Detect which cell encompasses the target text, then output its (X, Y) center coordinate. 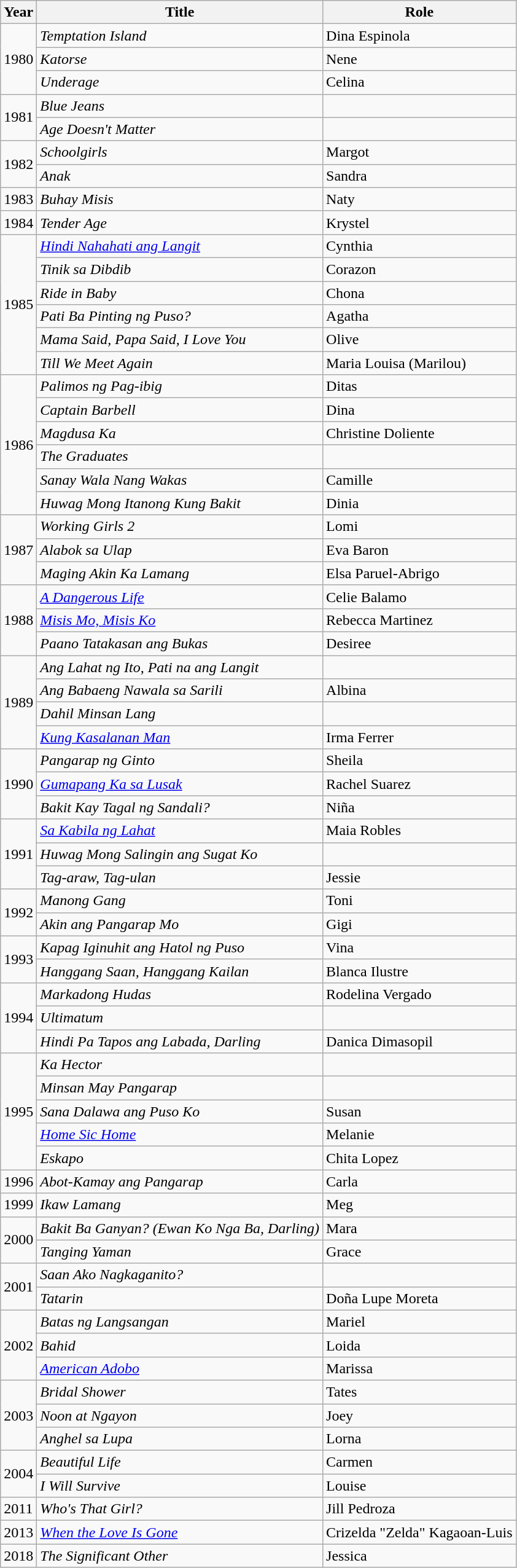
Ka Hector (180, 1065)
American Adobo (180, 1368)
Tag-araw, Tag-ulan (180, 877)
Grace (420, 1252)
Age Doesn't Matter (180, 129)
When the Love Is Gone (180, 1532)
1983 (18, 199)
Home Sic Home (180, 1135)
1981 (18, 117)
Chona (420, 293)
Meg (420, 1205)
Joey (420, 1415)
Rodelina Vergado (420, 994)
1982 (18, 164)
Jill Pedroza (420, 1509)
Blanca Ilustre (420, 971)
Sana Dalawa ang Puso Ko (180, 1111)
Underage (180, 82)
Sanay Wala Nang Wakas (180, 480)
Dina Espinola (420, 36)
Marissa (420, 1368)
Temptation Island (180, 36)
Toni (420, 901)
Chita Lopez (420, 1158)
Rebecca Martinez (420, 620)
2000 (18, 1240)
Huwag Mong Itanong Kung Bakit (180, 503)
Lomi (420, 527)
Captain Barbell (180, 410)
1996 (18, 1182)
Dina (420, 410)
A Dangerous Life (180, 597)
1991 (18, 854)
Sa Kabila ng Lahat (180, 831)
2004 (18, 1474)
Paano Tatakasan ang Bukas (180, 643)
2018 (18, 1556)
Ang Lahat ng Ito, Pati na ang Langit (180, 667)
Loida (420, 1345)
Maria Louisa (Marilou) (420, 363)
Markadong Hudas (180, 994)
Who's That Girl? (180, 1509)
Vina (420, 947)
Tender Age (180, 222)
Lorna (420, 1439)
Ditas (420, 386)
Mariel (420, 1322)
Schoolgirls (180, 152)
Hanggang Saan, Hanggang Kailan (180, 971)
Bakit Ba Ganyan? (Ewan Ko Nga Ba, Darling) (180, 1228)
1995 (18, 1111)
Hindi Nahahati ang Langit (180, 246)
Susan (420, 1111)
Mama Said, Papa Said, I Love You (180, 340)
Dinia (420, 503)
Kapag Iginuhit ang Hatol ng Puso (180, 947)
1987 (18, 550)
Anak (180, 176)
Naty (420, 199)
1985 (18, 304)
Magdusa Ka (180, 433)
Tates (420, 1392)
Gigi (420, 924)
Eskapo (180, 1158)
Bahid (180, 1345)
Tanging Yaman (180, 1252)
Sheila (420, 761)
Tinik sa Dibdib (180, 269)
Ultimatum (180, 1017)
2003 (18, 1415)
Palimos ng Pag-ibig (180, 386)
Abot-Kamay ang Pangarap (180, 1182)
Camille (420, 480)
Kung Kasalanan Man (180, 737)
2001 (18, 1287)
Margot (420, 152)
Agatha (420, 316)
Albina (420, 691)
Mara (420, 1228)
Huwag Mong Salingin ang Sugat Ko (180, 854)
Maging Akin Ka Lamang (180, 573)
Minsan May Pangarap (180, 1088)
Hindi Pa Tapos ang Labada, Darling (180, 1041)
The Significant Other (180, 1556)
2013 (18, 1532)
Rachel Suarez (420, 784)
Blue Jeans (180, 106)
Saan Ako Nagkaganito? (180, 1275)
Ikaw Lamang (180, 1205)
Corazon (420, 269)
Misis Mo, Misis Ko (180, 620)
2011 (18, 1509)
Melanie (420, 1135)
Tatarin (180, 1298)
Celina (420, 82)
Year (18, 12)
Louise (420, 1486)
Nene (420, 59)
Carla (420, 1182)
Cynthia (420, 246)
Role (420, 12)
Working Girls 2 (180, 527)
Batas ng Langsangan (180, 1322)
I Will Survive (180, 1486)
Irma Ferrer (420, 737)
Beautiful Life (180, 1462)
1989 (18, 702)
Akin ang Pangarap Mo (180, 924)
Danica Dimasopil (420, 1041)
1993 (18, 959)
Manong Gang (180, 901)
1999 (18, 1205)
Noon at Ngayon (180, 1415)
Pati Ba Pinting ng Puso? (180, 316)
Krystel (420, 222)
Gumapang Ka sa Lusak (180, 784)
Celie Balamo (420, 597)
Anghel sa Lupa (180, 1439)
Niña (420, 807)
Jessie (420, 877)
2002 (18, 1345)
Carmen (420, 1462)
Buhay Misis (180, 199)
Sandra (420, 176)
Pangarap ng Ginto (180, 761)
Ride in Baby (180, 293)
Crizelda "Zelda" Kagaoan-Luis (420, 1532)
Doña Lupe Moreta (420, 1298)
Till We Meet Again (180, 363)
1986 (18, 445)
Olive (420, 340)
Christine Doliente (420, 433)
Maia Robles (420, 831)
1984 (18, 222)
Bridal Shower (180, 1392)
The Graduates (180, 457)
Dahil Minsan Lang (180, 714)
1988 (18, 620)
Eva Baron (420, 550)
Ang Babaeng Nawala sa Sarili (180, 691)
1994 (18, 1017)
Title (180, 12)
Katorse (180, 59)
Bakit Kay Tagal ng Sandali? (180, 807)
Alabok sa Ulap (180, 550)
1992 (18, 912)
1980 (18, 59)
Desiree (420, 643)
1990 (18, 784)
Elsa Paruel-Abrigo (420, 573)
Jessica (420, 1556)
